Pinpoint the cell where the given text exists, returning its [x, y] midpoint coordinate. 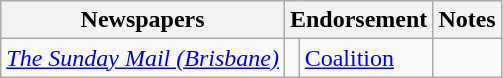
The Sunday Mail (Brisbane) [143, 58]
Newspapers [143, 20]
Coalition [366, 58]
Endorsement [358, 20]
Notes [467, 20]
